Capture the cell that displays the provided text and extract its [X, Y] central coordinate. 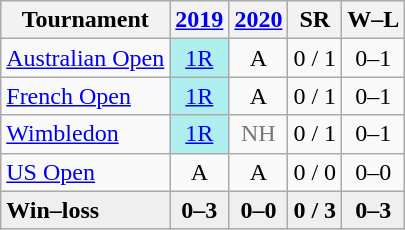
0 / 0 [315, 172]
Win–loss [86, 210]
French Open [86, 96]
NH [258, 134]
Australian Open [86, 58]
Wimbledon [86, 134]
2019 [200, 20]
Tournament [86, 20]
W–L [374, 20]
2020 [258, 20]
SR [315, 20]
0 / 3 [315, 210]
US Open [86, 172]
